Provide the [X, Y] coordinate of the cell's center where the given text is located.  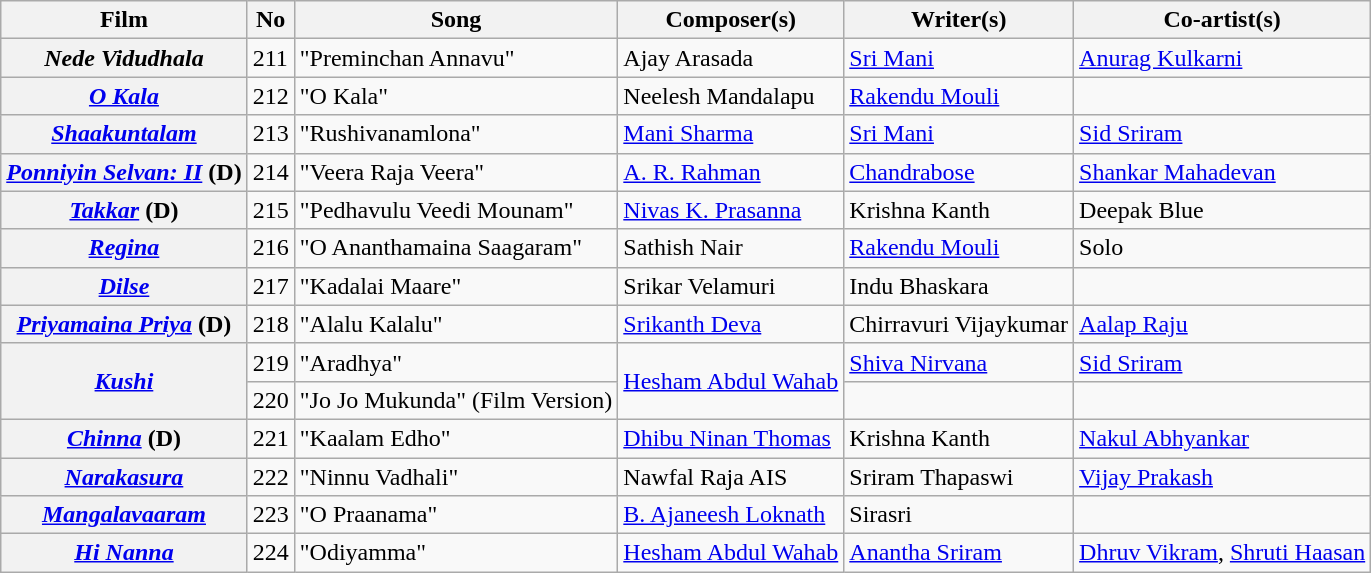
213 [270, 134]
Dhruv Vikram, Shruti Haasan [1222, 553]
Nakul Abhyankar [1222, 438]
216 [270, 248]
"Preminchan Annavu" [456, 58]
"Veera Raja Veera" [456, 172]
218 [270, 324]
Song [456, 20]
Priyamaina Priya (D) [124, 324]
"Rushivanamlona" [456, 134]
A. R. Rahman [731, 172]
B. Ajaneesh Loknath [731, 515]
Sriram Thapaswi [959, 477]
Anurag Kulkarni [1222, 58]
"Kadalai Maare" [456, 286]
Chinna (D) [124, 438]
Composer(s) [731, 20]
No [270, 20]
215 [270, 210]
Anantha Sriram [959, 553]
Nivas K. Prasanna [731, 210]
Narakasura [124, 477]
Takkar (D) [124, 210]
Nawfal Raja AIS [731, 477]
Regina [124, 248]
"Jo Jo Mukunda" (Film Version) [456, 400]
Aalap Raju [1222, 324]
Dhibu Ninan Thomas [731, 438]
Ponniyin Selvan: II (D) [124, 172]
Shankar Mahadevan [1222, 172]
212 [270, 96]
O Kala [124, 96]
"Odiyamma" [456, 553]
217 [270, 286]
Writer(s) [959, 20]
224 [270, 553]
Solo [1222, 248]
Shaakuntalam [124, 134]
"Kaalam Edho" [456, 438]
Mani Sharma [731, 134]
Chandrabose [959, 172]
Shiva Nirvana [959, 362]
"Alalu Kalalu" [456, 324]
Mangalavaaram [124, 515]
"Aradhya" [456, 362]
Kushi [124, 381]
"O Praanama" [456, 515]
211 [270, 58]
Indu Bhaskara [959, 286]
Film [124, 20]
223 [270, 515]
Deepak Blue [1222, 210]
"O Ananthamaina Saagaram" [456, 248]
220 [270, 400]
Dilse [124, 286]
222 [270, 477]
Hi Nanna [124, 553]
Vijay Prakash [1222, 477]
"O Kala" [456, 96]
Nede Vidudhala [124, 58]
"Ninnu Vadhali" [456, 477]
Chirravuri Vijaykumar [959, 324]
221 [270, 438]
214 [270, 172]
Neelesh Mandalapu [731, 96]
Sathish Nair [731, 248]
Srikanth Deva [731, 324]
Srikar Velamuri [731, 286]
Co-artist(s) [1222, 20]
219 [270, 362]
Ajay Arasada [731, 58]
"Pedhavulu Veedi Mounam" [456, 210]
Sirasri [959, 515]
